Determine the [X, Y] coordinate at the center of the cell enclosing the given text.  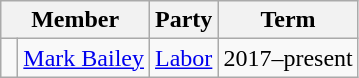
Party [184, 20]
Mark Bailey [84, 58]
2017–present [288, 58]
Labor [184, 58]
Member [76, 20]
Term [288, 20]
